Detect which cell encompasses the target text, then output its [x, y] center coordinate. 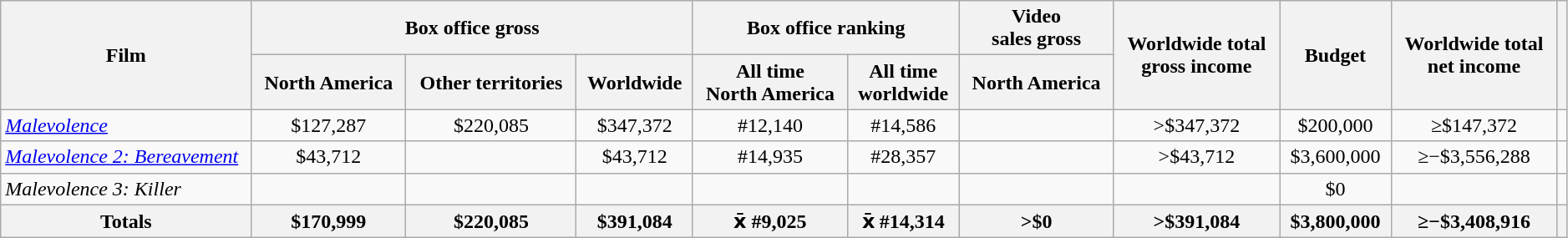
Other territories [491, 82]
#14,586 [903, 125]
Malevolence 2: Bereavement [126, 157]
Worldwide [635, 82]
$200,000 [1336, 125]
All time North America [770, 82]
≥−$3,556,288 [1474, 157]
≥$147,372 [1474, 125]
Totals [126, 221]
>$391,084 [1196, 221]
Worldwide total net income [1474, 55]
$391,084 [635, 221]
$127,287 [329, 125]
$3,600,000 [1336, 157]
x̄ #14,314 [903, 221]
#12,140 [770, 125]
#28,357 [903, 157]
#14,935 [770, 157]
>$347,372 [1196, 125]
Malevolence 3: Killer [126, 189]
Box office ranking [825, 28]
Video sales gross [1036, 28]
$3,800,000 [1336, 221]
Worldwide total gross income [1196, 55]
Box office gross [473, 28]
Budget [1336, 55]
$0 [1336, 189]
Film [126, 55]
$347,372 [635, 125]
>$0 [1036, 221]
$170,999 [329, 221]
>$43,712 [1196, 157]
All time worldwide [903, 82]
≥−$3,408,916 [1474, 221]
Malevolence [126, 125]
x̄ #9,025 [770, 221]
